Identify which cell holds the provided text, then report its [X, Y] central coordinate. 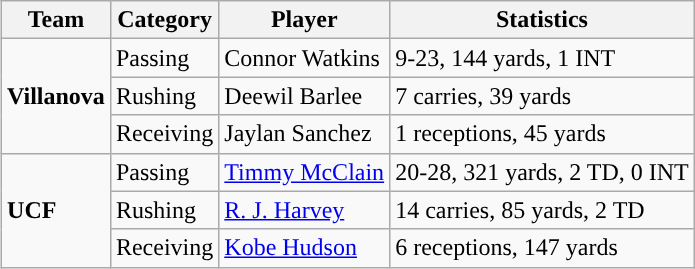
Statistics [542, 20]
6 receptions, 147 yards [542, 248]
7 carries, 39 yards [542, 96]
9-23, 144 yards, 1 INT [542, 58]
Villanova [56, 96]
Kobe Hudson [304, 248]
R. J. Harvey [304, 210]
Category [164, 20]
20-28, 321 yards, 2 TD, 0 INT [542, 172]
Jaylan Sanchez [304, 134]
1 receptions, 45 yards [542, 134]
Player [304, 20]
Team [56, 20]
Deewil Barlee [304, 96]
Timmy McClain [304, 172]
14 carries, 85 yards, 2 TD [542, 210]
Connor Watkins [304, 58]
UCF [56, 210]
